Scan for the cell matching the given text and deliver its [X, Y] coordinate at center. 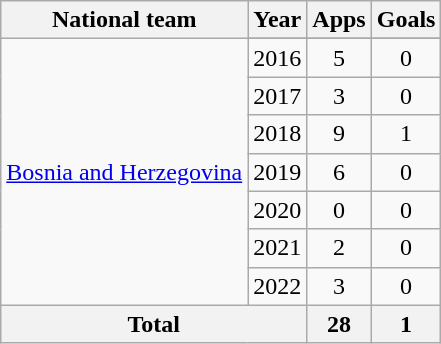
2 [339, 248]
Year [278, 20]
Goals [406, 20]
2017 [278, 96]
2016 [278, 58]
28 [339, 324]
Apps [339, 20]
6 [339, 172]
National team [124, 20]
2019 [278, 172]
5 [339, 58]
Total [154, 324]
9 [339, 134]
2022 [278, 286]
Bosnia and Herzegovina [124, 172]
2018 [278, 134]
2021 [278, 248]
2020 [278, 210]
